Find where the given text appears and provide that cell's center as [X, Y] coordinate. 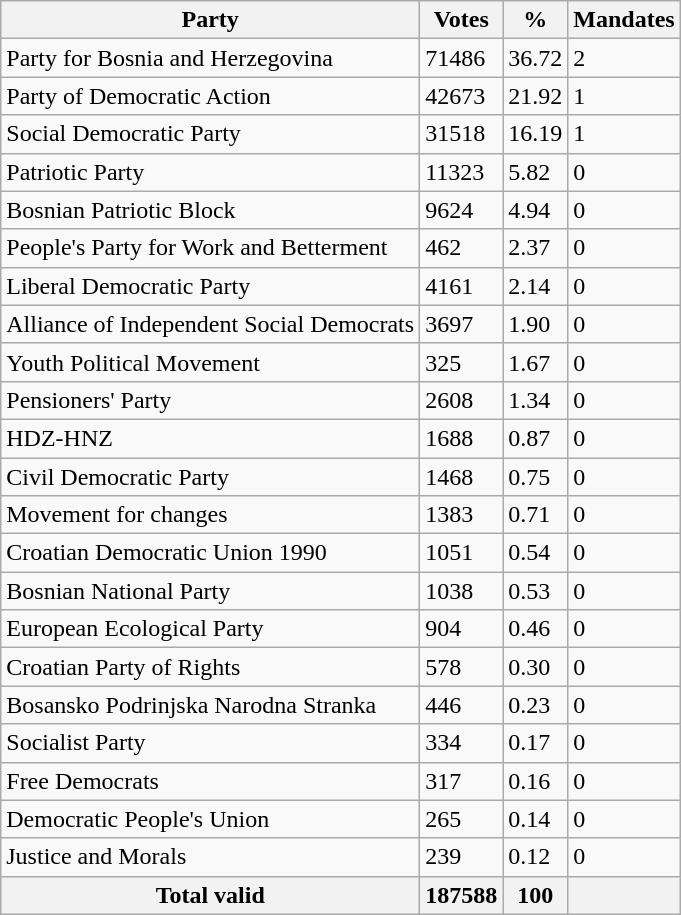
904 [462, 629]
Liberal Democratic Party [210, 286]
% [536, 20]
21.92 [536, 96]
People's Party for Work and Betterment [210, 248]
16.19 [536, 134]
Total valid [210, 895]
Mandates [624, 20]
Democratic People's Union [210, 819]
Croatian Party of Rights [210, 667]
11323 [462, 172]
0.23 [536, 705]
265 [462, 819]
334 [462, 743]
Bosnian National Party [210, 591]
462 [462, 248]
HDZ-HNZ [210, 438]
Pensioners' Party [210, 400]
Votes [462, 20]
239 [462, 857]
100 [536, 895]
4161 [462, 286]
2.37 [536, 248]
71486 [462, 58]
2608 [462, 400]
1.90 [536, 324]
Free Democrats [210, 781]
3697 [462, 324]
Alliance of Independent Social Democrats [210, 324]
Patriotic Party [210, 172]
1468 [462, 477]
2 [624, 58]
31518 [462, 134]
0.54 [536, 553]
0.30 [536, 667]
446 [462, 705]
9624 [462, 210]
36.72 [536, 58]
Bosnian Patriotic Block [210, 210]
0.17 [536, 743]
325 [462, 362]
0.14 [536, 819]
187588 [462, 895]
0.87 [536, 438]
Party [210, 20]
0.75 [536, 477]
Youth Political Movement [210, 362]
5.82 [536, 172]
Croatian Democratic Union 1990 [210, 553]
1383 [462, 515]
European Ecological Party [210, 629]
0.46 [536, 629]
Social Democratic Party [210, 134]
2.14 [536, 286]
317 [462, 781]
1051 [462, 553]
Movement for changes [210, 515]
1.67 [536, 362]
1688 [462, 438]
0.16 [536, 781]
1038 [462, 591]
578 [462, 667]
Civil Democratic Party [210, 477]
1.34 [536, 400]
Bosansko Podrinjska Narodna Stranka [210, 705]
Justice and Morals [210, 857]
0.53 [536, 591]
0.71 [536, 515]
Party for Bosnia and Herzegovina [210, 58]
42673 [462, 96]
Party of Democratic Action [210, 96]
0.12 [536, 857]
4.94 [536, 210]
Socialist Party [210, 743]
